Find where the given text appears and provide that cell's center as (X, Y) coordinate. 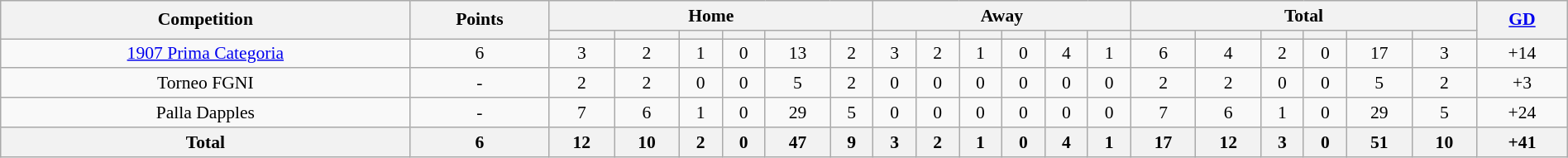
47 (797, 141)
+3 (1523, 83)
Torneo FGNI (205, 83)
Palla Dapples (205, 113)
+24 (1523, 113)
GD (1523, 20)
Home (711, 16)
1907 Prima Categoria (205, 53)
9 (852, 141)
+41 (1523, 141)
Away (1002, 16)
51 (1379, 141)
Competition (205, 20)
Points (480, 20)
+14 (1523, 53)
13 (797, 53)
